Return (x, y) of the center of cell containing provided text 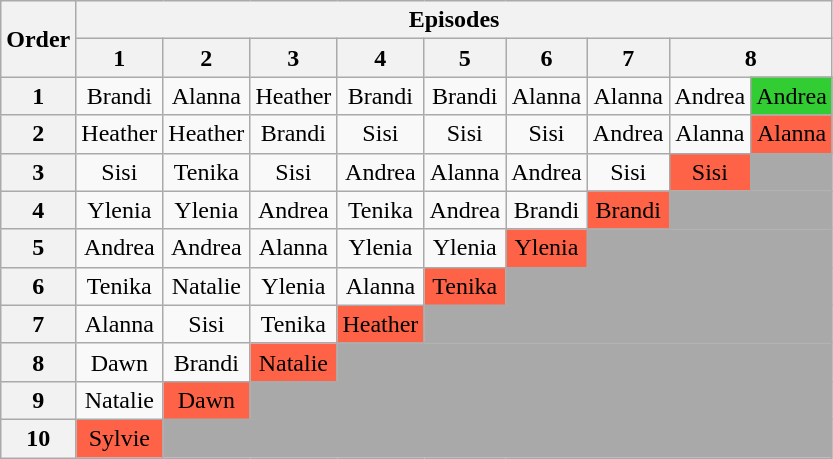
Order (38, 39)
Episodes (454, 20)
9 (38, 400)
Sylvie (120, 438)
10 (38, 438)
